Extract the (x, y) coordinate from the center of the cell holding the provided text.  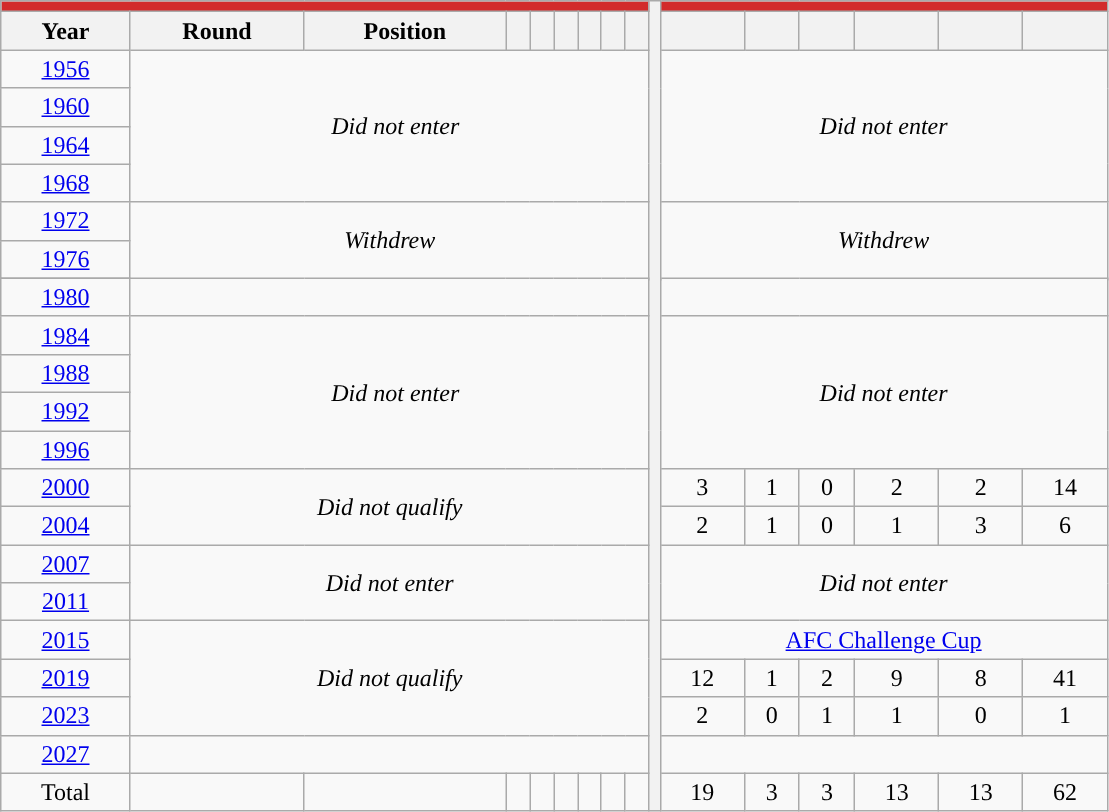
1956 (66, 69)
Position (405, 31)
2000 (66, 488)
2023 (66, 716)
41 (1065, 678)
2015 (66, 640)
1984 (66, 335)
14 (1065, 488)
19 (702, 792)
1972 (66, 221)
1980 (66, 297)
1960 (66, 107)
Year (66, 31)
1968 (66, 183)
12 (702, 678)
2019 (66, 678)
2007 (66, 564)
62 (1065, 792)
6 (1065, 526)
1992 (66, 411)
AFC Challenge Cup (884, 640)
9 (897, 678)
1988 (66, 373)
2011 (66, 602)
1996 (66, 449)
2027 (66, 754)
1976 (66, 259)
2004 (66, 526)
1964 (66, 145)
Total (66, 792)
8 (981, 678)
Round (217, 31)
